Determine the (X, Y) coordinate at the center of the cell enclosing the given text.  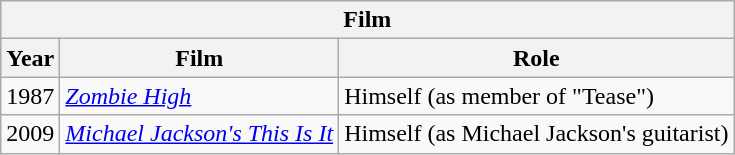
Year (30, 58)
Michael Jackson's This Is It (200, 134)
1987 (30, 96)
Himself (as member of "Tease") (536, 96)
2009 (30, 134)
Zombie High (200, 96)
Himself (as Michael Jackson's guitarist) (536, 134)
Role (536, 58)
